Scan for the cell matching the given text and deliver its [x, y] coordinate at center. 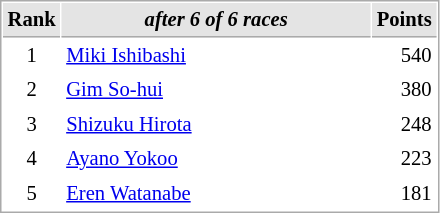
4 [32, 158]
181 [404, 194]
248 [404, 124]
Ayano Yokoo [216, 158]
Rank [32, 20]
2 [32, 90]
Miki Ishibashi [216, 56]
540 [404, 56]
1 [32, 56]
Eren Watanabe [216, 194]
Shizuku Hirota [216, 124]
3 [32, 124]
223 [404, 158]
after 6 of 6 races [216, 20]
Gim So-hui [216, 90]
Points [404, 20]
380 [404, 90]
5 [32, 194]
